From the cell containing the given text, extract its center point as [X, Y] coordinate. 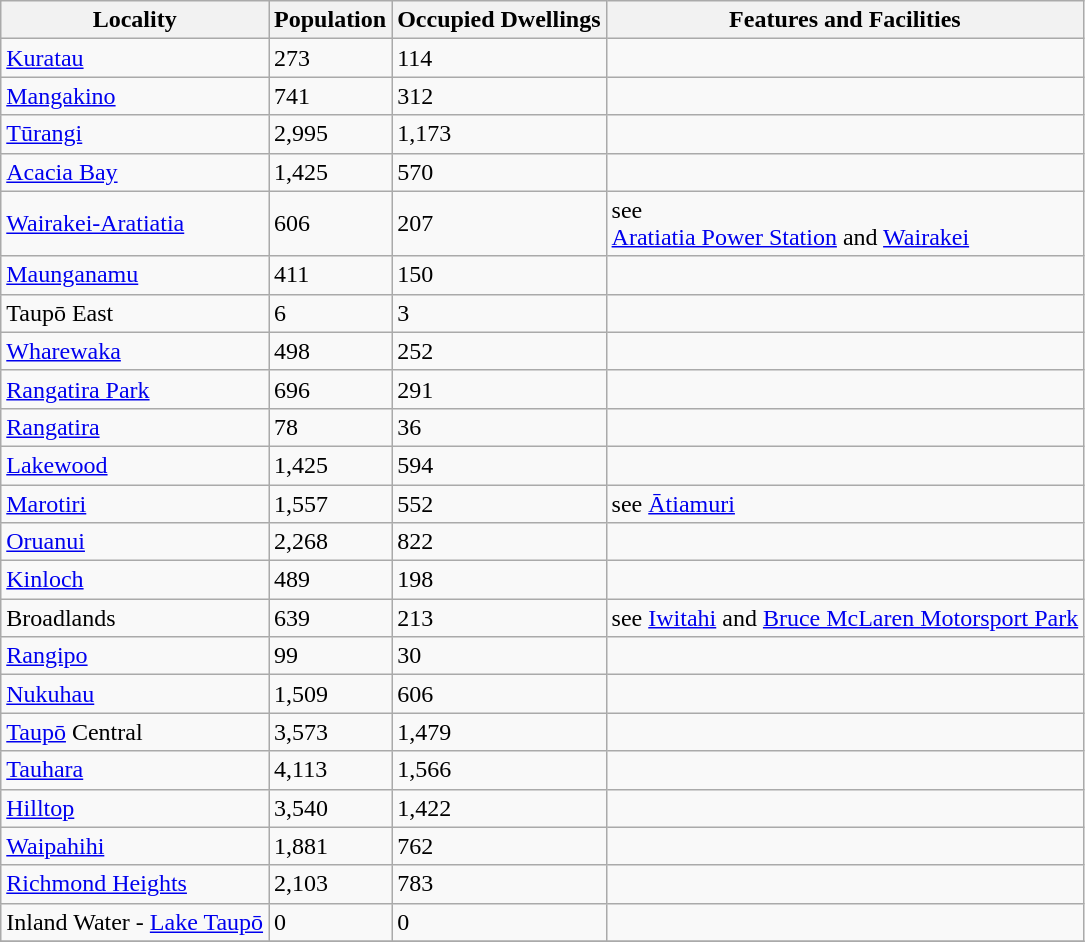
498 [330, 351]
3 [499, 313]
Mangakino [135, 96]
150 [499, 275]
2,995 [330, 134]
Marotiri [135, 503]
291 [499, 389]
1,509 [330, 694]
639 [330, 618]
Nukuhau [135, 694]
762 [499, 846]
Hilltop [135, 808]
Taupō East [135, 313]
Lakewood [135, 465]
2,103 [330, 884]
489 [330, 580]
207 [499, 224]
see Ātiamuri [845, 503]
3,540 [330, 808]
Oruanui [135, 542]
Maunganamu [135, 275]
1,479 [499, 732]
1,173 [499, 134]
Rangatira [135, 427]
99 [330, 656]
36 [499, 427]
Wairakei-Aratiatia [135, 224]
Inland Water - Lake Taupō [135, 922]
Richmond Heights [135, 884]
seeAratiatia Power Station and Wairakei [845, 224]
Taupō Central [135, 732]
Acacia Bay [135, 172]
273 [330, 58]
213 [499, 618]
1,557 [330, 503]
3,573 [330, 732]
6 [330, 313]
Rangipo [135, 656]
594 [499, 465]
Kinloch [135, 580]
Locality [135, 20]
Features and Facilities [845, 20]
1,422 [499, 808]
741 [330, 96]
1,566 [499, 770]
78 [330, 427]
2,268 [330, 542]
114 [499, 58]
252 [499, 351]
Occupied Dwellings [499, 20]
411 [330, 275]
Wharewaka [135, 351]
see Iwitahi and Bruce McLaren Motorsport Park [845, 618]
Waipahihi [135, 846]
198 [499, 580]
696 [330, 389]
312 [499, 96]
783 [499, 884]
30 [499, 656]
Tauhara [135, 770]
Rangatira Park [135, 389]
Broadlands [135, 618]
Kuratau [135, 58]
570 [499, 172]
Population [330, 20]
Tūrangi [135, 134]
1,881 [330, 846]
822 [499, 542]
4,113 [330, 770]
552 [499, 503]
